Extract the (X, Y) coordinate from the center of the cell holding the provided text.  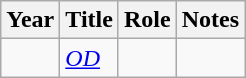
Year (30, 20)
OD (90, 58)
Title (90, 20)
Notes (210, 20)
Role (147, 20)
